Provide the (x, y) coordinate of the cell's center where the given text is located.  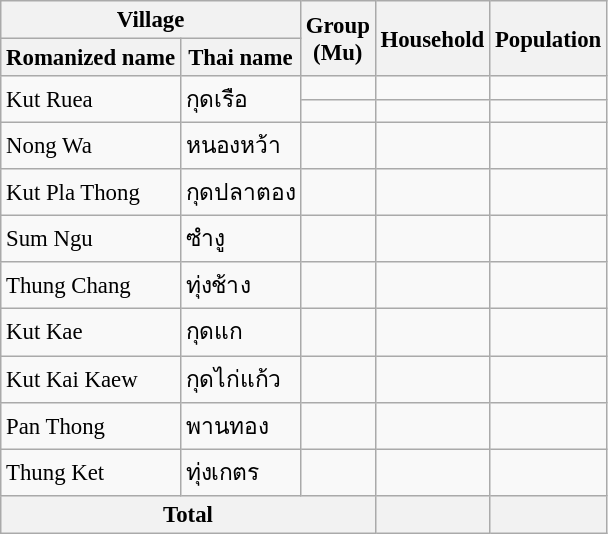
Kut Kae (91, 332)
Nong Wa (91, 146)
พานทอง (240, 426)
กุดปลาตอง (240, 192)
Thai name (240, 58)
Thung Ket (91, 472)
Sum Ngu (91, 240)
กุดเรือ (240, 100)
ทุ่งเกตร (240, 472)
ทุ่งช้าง (240, 286)
Pan Thong (91, 426)
Population (548, 38)
Kut Pla Thong (91, 192)
Household (432, 38)
กุดไก่แก้ว (240, 380)
Total (188, 514)
Romanized name (91, 58)
Kut Ruea (91, 100)
กุดแก (240, 332)
ซำงู (240, 240)
Kut Kai Kaew (91, 380)
หนองหว้า (240, 146)
Group(Mu) (338, 38)
Village (151, 20)
Thung Chang (91, 286)
